Locate the cell with the specified text and output its (x, y) center coordinate. 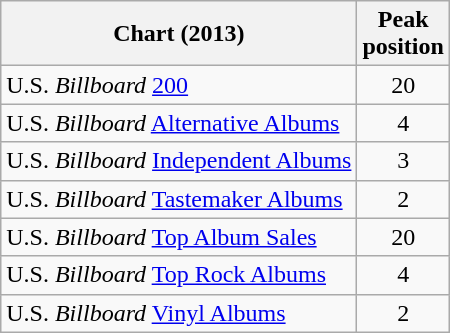
U.S. Billboard Top Album Sales (179, 237)
U.S. Billboard Tastemaker Albums (179, 199)
U.S. Billboard Alternative Albums (179, 123)
U.S. Billboard Independent Albums (179, 161)
U.S. Billboard Top Rock Albums (179, 275)
U.S. Billboard Vinyl Albums (179, 313)
Chart (2013) (179, 34)
U.S. Billboard 200 (179, 85)
Peak position (403, 34)
3 (403, 161)
